Pinpoint the cell where the given text exists, returning its [x, y] midpoint coordinate. 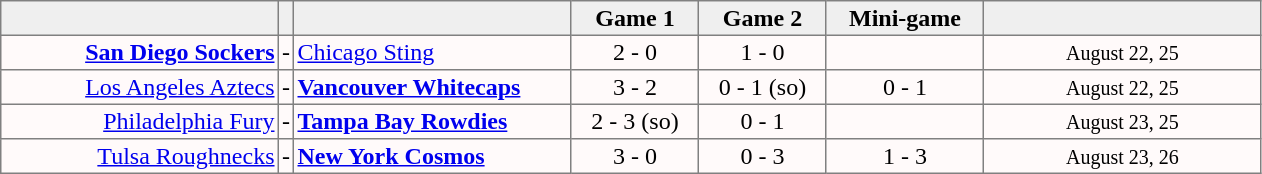
San Diego Sockers [140, 52]
August 23, 26 [1123, 156]
Vancouver Whitecaps [433, 87]
Mini-game [905, 18]
Philadelphia Fury [140, 121]
Tampa Bay Rowdies [433, 121]
Game 1 [635, 18]
1 - 3 [905, 156]
Los Angeles Aztecs [140, 87]
Game 2 [763, 18]
Chicago Sting [433, 52]
0 - 1 (so) [763, 87]
0 - 3 [763, 156]
August 23, 25 [1123, 121]
3 - 0 [635, 156]
3 - 2 [635, 87]
Tulsa Roughnecks [140, 156]
2 - 3 (so) [635, 121]
New York Cosmos [433, 156]
2 - 0 [635, 52]
1 - 0 [763, 52]
